From the cell containing the given text, extract its center point as [X, Y] coordinate. 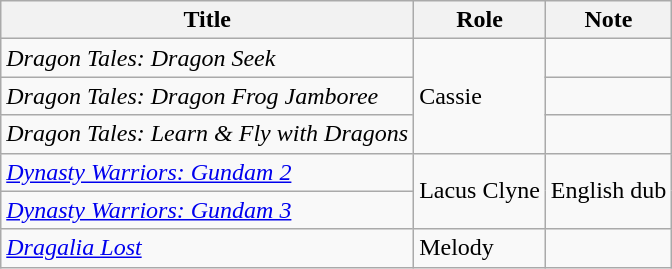
Role [480, 20]
Dragon Tales: Dragon Seek [208, 58]
Dragalia Lost [208, 248]
English dub [608, 191]
Note [608, 20]
Dynasty Warriors: Gundam 3 [208, 210]
Dragon Tales: Learn & Fly with Dragons [208, 134]
Title [208, 20]
Melody [480, 248]
Lacus Clyne [480, 191]
Cassie [480, 96]
Dynasty Warriors: Gundam 2 [208, 172]
Dragon Tales: Dragon Frog Jamboree [208, 96]
